Output the [x, y] coordinate of the center of the cell containing the given text.  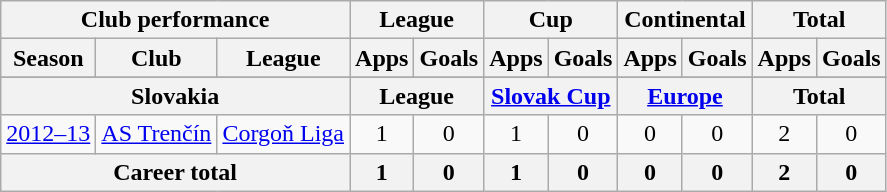
2012–13 [48, 134]
Slovakia [176, 96]
Club performance [176, 20]
Corgoň Liga [284, 134]
AS Trenčín [156, 134]
Club [156, 58]
Season [48, 58]
Career total [176, 172]
Cup [551, 20]
Slovak Cup [551, 96]
Continental [685, 20]
Europe [685, 96]
